Identify which cell holds the provided text, then report its [X, Y] central coordinate. 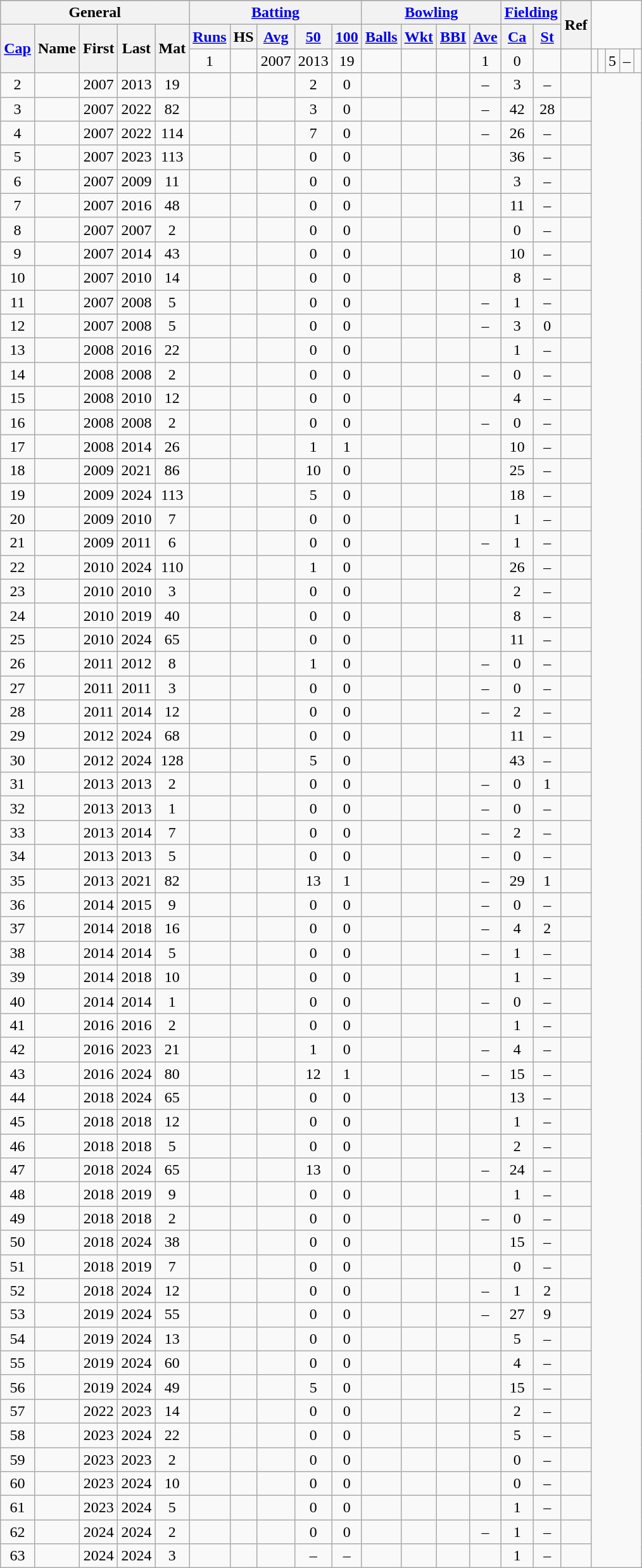
Ave [485, 37]
34 [18, 857]
Name [57, 49]
Last [137, 49]
110 [172, 567]
51 [18, 1266]
Mat [172, 49]
68 [172, 736]
Ca [517, 37]
114 [172, 133]
46 [18, 1146]
62 [18, 1532]
Batting [276, 13]
Cap [18, 49]
39 [18, 977]
23 [18, 591]
128 [172, 760]
52 [18, 1291]
47 [18, 1170]
53 [18, 1315]
17 [18, 447]
St [547, 37]
Ref [576, 25]
Balls [381, 37]
54 [18, 1339]
41 [18, 1025]
32 [18, 808]
33 [18, 832]
56 [18, 1387]
HS [243, 37]
First [99, 49]
59 [18, 1459]
Fielding [531, 13]
58 [18, 1435]
Avg [276, 37]
20 [18, 519]
100 [347, 37]
General [95, 13]
63 [18, 1556]
80 [172, 1074]
Bowling [431, 13]
57 [18, 1411]
31 [18, 784]
Runs [210, 37]
86 [172, 471]
37 [18, 929]
61 [18, 1508]
35 [18, 881]
2015 [137, 905]
Wkt [419, 37]
45 [18, 1122]
BBI [453, 37]
30 [18, 760]
44 [18, 1098]
